Return (x, y) of the center of cell containing provided text 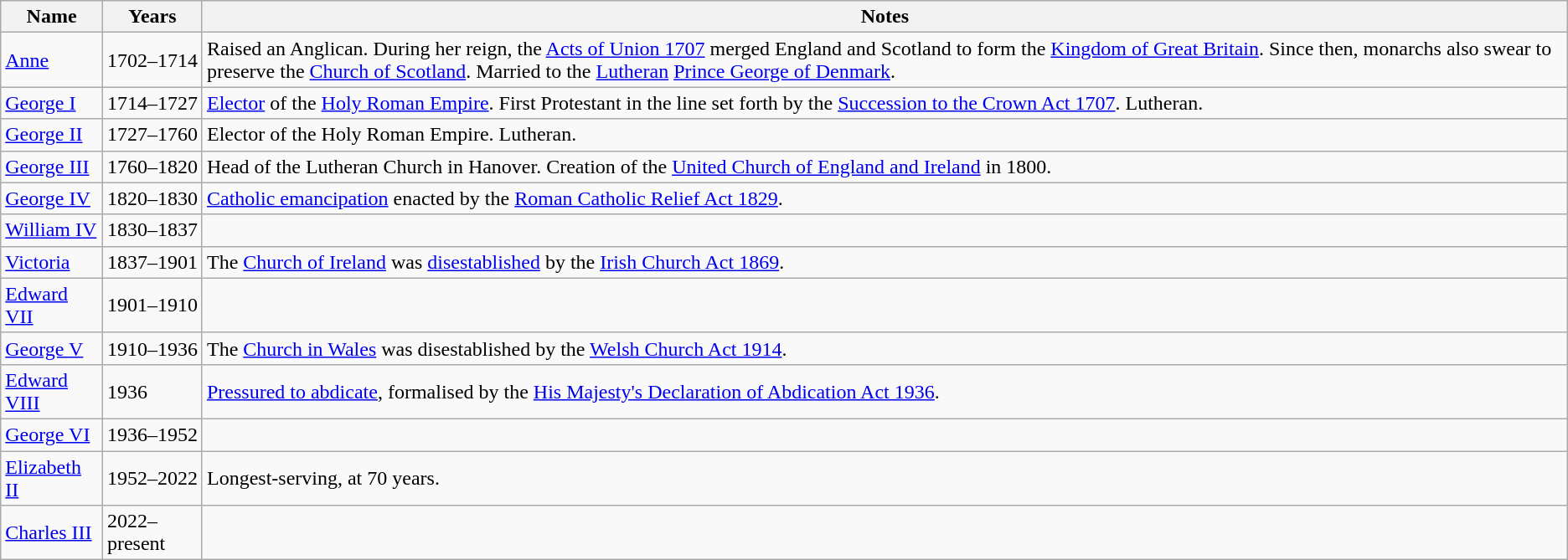
Head of the Lutheran Church in Hanover. Creation of the United Church of England and Ireland in 1800. (885, 167)
The Church in Wales was disestablished by the Welsh Church Act 1914. (885, 348)
1820–1830 (152, 198)
George VI (52, 434)
1952–2022 (152, 477)
George I (52, 103)
2022–present (152, 532)
1727–1760 (152, 135)
Pressured to abdicate, formalised by the His Majesty's Declaration of Abdication Act 1936. (885, 392)
Years (152, 17)
George III (52, 167)
1936–1952 (152, 434)
Elector of the Holy Roman Empire. First Protestant in the line set forth by the Succession to the Crown Act 1707. Lutheran. (885, 103)
Victoria (52, 262)
1830–1837 (152, 230)
Catholic emancipation enacted by the Roman Catholic Relief Act 1829. (885, 198)
Longest-serving, at 70 years. (885, 477)
The Church of Ireland was disestablished by the Irish Church Act 1869. (885, 262)
1837–1901 (152, 262)
Anne (52, 60)
Name (52, 17)
1936 (152, 392)
1714–1727 (152, 103)
William IV (52, 230)
1702–1714 (152, 60)
Edward VIII (52, 392)
1760–1820 (152, 167)
1901–1910 (152, 305)
Elector of the Holy Roman Empire. Lutheran. (885, 135)
Notes (885, 17)
Elizabeth II (52, 477)
1910–1936 (152, 348)
George IV (52, 198)
Edward VII (52, 305)
Charles III (52, 532)
George II (52, 135)
George V (52, 348)
